Scan for the cell matching the given text and deliver its (x, y) coordinate at center. 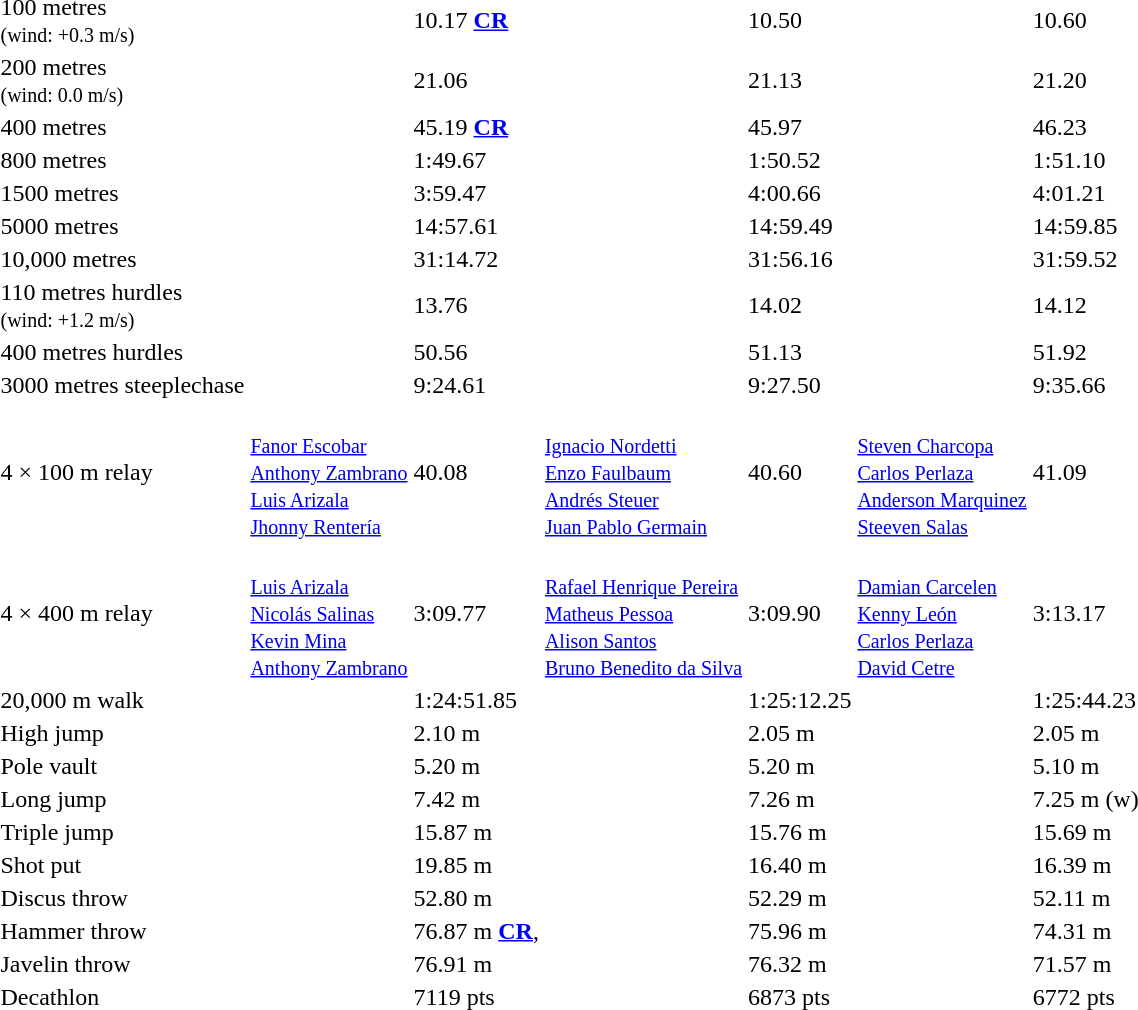
2.10 m (476, 733)
45.19 CR (476, 127)
1:24:51.85 (476, 700)
14.02 (800, 306)
31:56.16 (800, 259)
21.06 (476, 80)
76.32 m (800, 964)
51.13 (800, 352)
40.08 (476, 472)
21.13 (800, 80)
2.05 m (800, 733)
31:14.72 (476, 259)
14:59.49 (800, 226)
7.26 m (800, 799)
9:27.50 (800, 385)
Damian CarcelenKenny LeónCarlos PerlazaDavid Cetre (942, 613)
52.80 m (476, 898)
1:50.52 (800, 160)
75.96 m (800, 931)
Fanor EscobarAnthony ZambranoLuis ArizalaJhonny Rentería (329, 472)
3:59.47 (476, 193)
45.97 (800, 127)
19.85 m (476, 865)
7.42 m (476, 799)
16.40 m (800, 865)
13.76 (476, 306)
3:09.90 (800, 613)
1:49.67 (476, 160)
15.87 m (476, 832)
Steven CharcopaCarlos PerlazaAnderson MarquinezSteeven Salas (942, 472)
Ignacio NordettiEnzo FaulbaumAndrés SteuerJuan Pablo Germain (643, 472)
Luis ArizalaNicolás SalinasKevin MinaAnthony Zambrano (329, 613)
52.29 m (800, 898)
14:57.61 (476, 226)
15.76 m (800, 832)
40.60 (800, 472)
76.87 m CR, (476, 931)
1:25:12.25 (800, 700)
3:09.77 (476, 613)
4:00.66 (800, 193)
Rafael Henrique PereiraMatheus PessoaAlison SantosBruno Benedito da Silva (643, 613)
9:24.61 (476, 385)
76.91 m (476, 964)
50.56 (476, 352)
